Provide the [X, Y] coordinate of the cell's center where the given text is located.  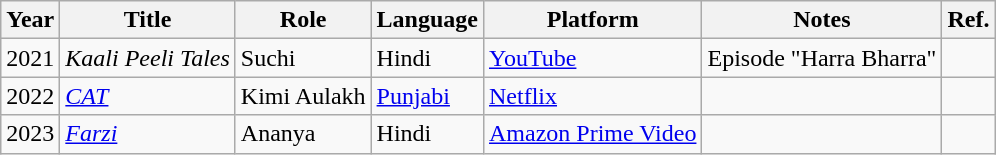
Title [148, 20]
Farzi [148, 134]
Amazon Prime Video [592, 134]
Punjabi [427, 96]
Kaali Peeli Tales [148, 58]
Ananya [303, 134]
CAT [148, 96]
YouTube [592, 58]
Netflix [592, 96]
Episode "Harra Bharra" [822, 58]
Kimi Aulakh [303, 96]
Notes [822, 20]
2021 [30, 58]
Role [303, 20]
2022 [30, 96]
Language [427, 20]
Year [30, 20]
Suchi [303, 58]
Ref. [968, 20]
Platform [592, 20]
2023 [30, 134]
